For the text-containing cell, return its midpoint in [x, y] coordinate format. 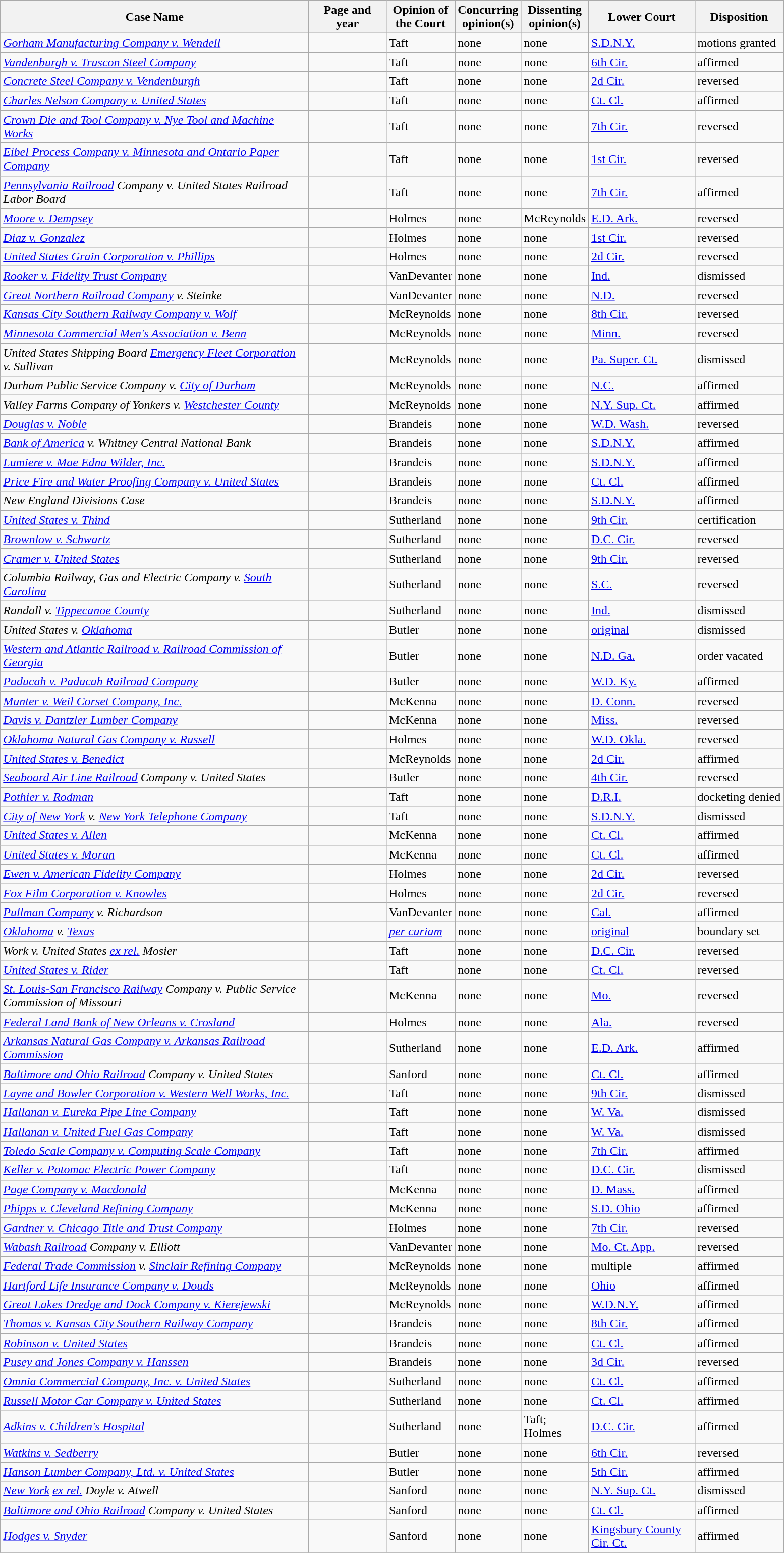
Pa. Super. Ct. [642, 359]
Miss. [642, 720]
United States v. Thind [154, 520]
Munter v. Weil Corset Company, Inc. [154, 701]
N.D. [642, 295]
N.D. Ga. [642, 656]
New England Divisions Case [154, 501]
Gorham Manufacturing Company v. Wendell [154, 43]
Pothier v. Rodman [154, 797]
D. Mass. [642, 1189]
Douglas v. Noble [154, 424]
United States Grain Corporation v. Phillips [154, 256]
motions granted [739, 43]
United States v. Allen [154, 835]
Thomas v. Kansas City Southern Railway Company [154, 1324]
Lower Court [642, 17]
New York ex rel. Doyle v. Atwell [154, 1491]
Mo. [642, 996]
Brownlow v. Schwartz [154, 539]
Moore v. Dempsey [154, 218]
3d Cir. [642, 1362]
Vandenburgh v. Truscon Steel Company [154, 62]
Paducah v. Paducah Railroad Company [154, 682]
Dissenting opinion(s) [555, 17]
Oklahoma Natural Gas Company v. Russell [154, 739]
docketing denied [739, 797]
Federal Trade Commission v. Sinclair Refining Company [154, 1266]
Kingsbury County Cir. Ct. [642, 1536]
Seaboard Air Line Railroad Company v. United States [154, 778]
Arkansas Natural Gas Company v. Arkansas Railroad Commission [154, 1048]
Minn. [642, 334]
Phipps v. Cleveland Refining Company [154, 1208]
Page Company v. Macdonald [154, 1189]
Adkins v. Children's Hospital [154, 1426]
Layne and Bowler Corporation v. Western Well Works, Inc. [154, 1093]
Hallanan v. Eureka Pipe Line Company [154, 1112]
Charles Nelson Company v. United States [154, 100]
S.C. [642, 584]
Hodges v. Snyder [154, 1536]
per curiam [420, 931]
4th Cir. [642, 778]
Hanson Lumber Company, Ltd. v. United States [154, 1472]
D. Conn. [642, 701]
Great Northern Railroad Company v. Steinke [154, 295]
Eibel Process Company v. Minnesota and Ontario Paper Company [154, 159]
City of New York v. New York Telephone Company [154, 816]
Wabash Railroad Company v. Elliott [154, 1247]
Pennsylvania Railroad Company v. United States Railroad Labor Board [154, 192]
United States v. Oklahoma [154, 629]
Cramer v. United States [154, 558]
S.D. Ohio [642, 1208]
Federal Land Bank of New Orleans v. Crosland [154, 1022]
Durham Public Service Company v. City of Durham [154, 386]
boundary set [739, 931]
Case Name [154, 17]
Cal. [642, 912]
W.D. Ky. [642, 682]
Taft; Holmes [555, 1426]
United States v. Benedict [154, 759]
W.D. Okla. [642, 739]
Ewen v. American Fidelity Company [154, 874]
Disposition [739, 17]
Keller v. Potomac Electric Power Company [154, 1170]
Diaz v. Gonzalez [154, 237]
Russell Motor Car Company v. United States [154, 1401]
order vacated [739, 656]
Page and year [348, 17]
Opinion of the Court [420, 17]
Gardner v. Chicago Title and Trust Company [154, 1227]
Valley Farms Company of Yonkers v. Westchester County [154, 405]
Randall v. Tippecanoe County [154, 610]
Great Lakes Dredge and Dock Company v. Kierejewski [154, 1305]
Lumiere v. Mae Edna Wilder, Inc. [154, 462]
Columbia Railway, Gas and Electric Company v. South Carolina [154, 584]
Pullman Company v. Richardson [154, 912]
St. Louis-San Francisco Railway Company v. Public Service Commission of Missouri [154, 996]
Concrete Steel Company v. Vendenburgh [154, 81]
Kansas City Southern Railway Company v. Wolf [154, 314]
Oklahoma v. Texas [154, 931]
Omnia Commercial Company, Inc. v. United States [154, 1381]
Concurring opinion(s) [488, 17]
Hallanan v. United Fuel Gas Company [154, 1132]
Bank of America v. Whitney Central National Bank [154, 443]
Watkins v. Sedberry [154, 1453]
5th Cir. [642, 1472]
W.D.N.Y. [642, 1305]
Ohio [642, 1286]
N.C. [642, 386]
D.R.I. [642, 797]
United States v. Moran [154, 854]
Toledo Scale Company v. Computing Scale Company [154, 1151]
Minnesota Commercial Men's Association v. Benn [154, 334]
Robinson v. United States [154, 1343]
Davis v. Dantzler Lumber Company [154, 720]
Fox Film Corporation v. Knowles [154, 893]
Hartford Life Insurance Company v. Douds [154, 1286]
United States v. Rider [154, 970]
certification [739, 520]
Mo. Ct. App. [642, 1247]
Ala. [642, 1022]
Work v. United States ex rel. Mosier [154, 950]
W.D. Wash. [642, 424]
United States Shipping Board Emergency Fleet Corporation v. Sullivan [154, 359]
Pusey and Jones Company v. Hanssen [154, 1362]
multiple [642, 1266]
Western and Atlantic Railroad v. Railroad Commission of Georgia [154, 656]
Rooker v. Fidelity Trust Company [154, 276]
Crown Die and Tool Company v. Nye Tool and Machine Works [154, 126]
Price Fire and Water Proofing Company v. United States [154, 481]
